Determine the [x, y] coordinate at the center of the cell enclosing the given text.  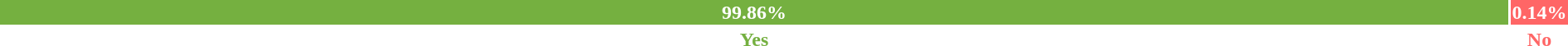
0.14% [1540, 12]
99.86% [754, 12]
